Identify which cell holds the provided text, then report its [X, Y] central coordinate. 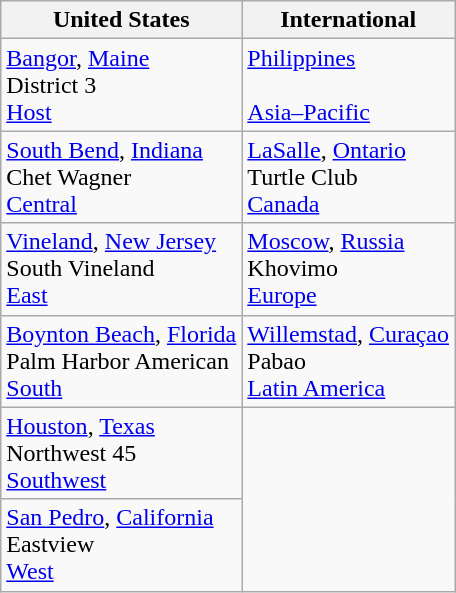
Vineland, New Jersey South VinelandEast [122, 269]
LaSalle, OntarioTurtle ClubCanada [348, 177]
Boynton Beach, FloridaPalm Harbor AmericanSouth [122, 361]
International [348, 20]
Houston, TexasNorthwest 45Southwest [122, 453]
United States [122, 20]
Bangor, MaineDistrict 3Host [122, 85]
South Bend, Indiana Chet Wagner Central [122, 177]
PhilippinesAsia–Pacific [348, 85]
San Pedro, CaliforniaEastviewWest [122, 545]
Moscow, Russia Khovimo Europe [348, 269]
Willemstad, Curaçao Pabao Latin America [348, 361]
